From the cell containing the given text, extract its center point as [X, Y] coordinate. 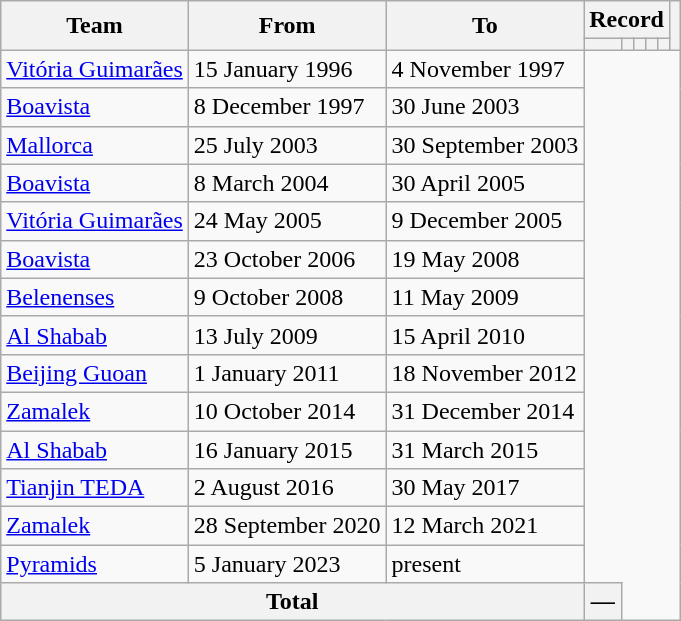
Belenenses [95, 297]
— [603, 602]
30 May 2017 [485, 488]
From [287, 26]
11 May 2009 [485, 297]
2 August 2016 [287, 488]
Total [292, 602]
4 November 1997 [485, 69]
18 November 2012 [485, 373]
Record [627, 20]
Beijing Guoan [95, 373]
28 September 2020 [287, 526]
Tianjin TEDA [95, 488]
13 July 2009 [287, 335]
30 June 2003 [485, 107]
25 July 2003 [287, 145]
9 December 2005 [485, 221]
15 April 2010 [485, 335]
1 January 2011 [287, 373]
12 March 2021 [485, 526]
present [485, 564]
23 October 2006 [287, 259]
31 December 2014 [485, 411]
24 May 2005 [287, 221]
5 January 2023 [287, 564]
8 December 1997 [287, 107]
19 May 2008 [485, 259]
9 October 2008 [287, 297]
15 January 1996 [287, 69]
To [485, 26]
30 September 2003 [485, 145]
Mallorca [95, 145]
31 March 2015 [485, 449]
10 October 2014 [287, 411]
8 March 2004 [287, 183]
30 April 2005 [485, 183]
16 January 2015 [287, 449]
Pyramids [95, 564]
Team [95, 26]
